From the cell containing the given text, extract its center point as (X, Y) coordinate. 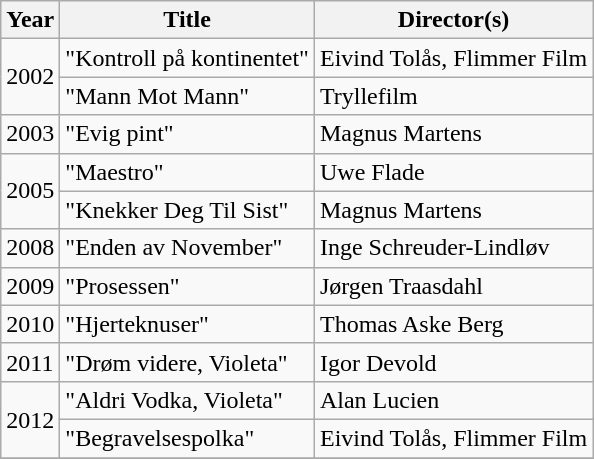
Thomas Aske Berg (453, 324)
Igor Devold (453, 362)
2012 (30, 419)
Jørgen Traasdahl (453, 286)
"Enden av November" (188, 248)
2010 (30, 324)
2003 (30, 134)
"Mann Mot Mann" (188, 96)
Tryllefilm (453, 96)
2002 (30, 77)
Director(s) (453, 20)
2008 (30, 248)
Year (30, 20)
"Aldri Vodka, Violeta" (188, 400)
Inge Schreuder-Lindløv (453, 248)
"Evig pint" (188, 134)
Alan Lucien (453, 400)
"Prosessen" (188, 286)
2011 (30, 362)
2009 (30, 286)
"Kontroll på kontinentet" (188, 58)
Uwe Flade (453, 172)
2005 (30, 191)
"Drøm videre, Violeta" (188, 362)
Title (188, 20)
"Knekker Deg Til Sist" (188, 210)
"Hjerteknuser" (188, 324)
"Begravelsespolka" (188, 438)
"Maestro" (188, 172)
